Return [x, y] of the center of cell containing provided text 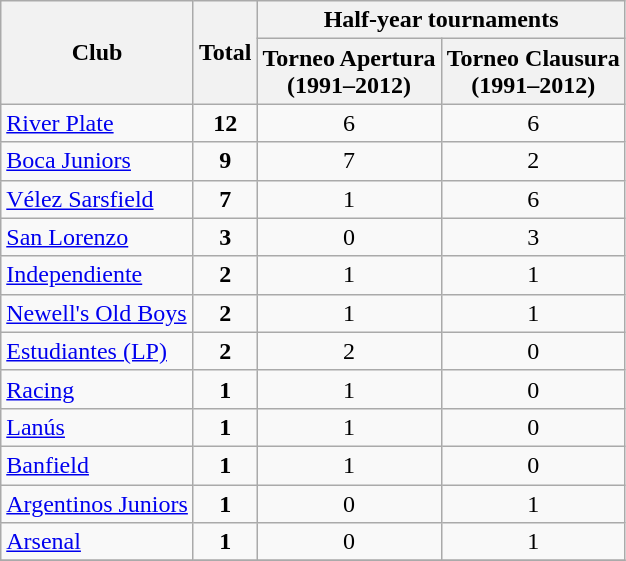
Boca Juniors [98, 161]
Argentinos Juniors [98, 503]
San Lorenzo [98, 237]
Half-year tournaments [441, 20]
Racing [98, 389]
Banfield [98, 465]
Vélez Sarsfield [98, 199]
Lanús [98, 427]
Newell's Old Boys [98, 313]
Estudiantes (LP) [98, 351]
Independiente [98, 275]
River Plate [98, 123]
Torneo Clausura(1991–2012) [533, 72]
Total [225, 52]
Club [98, 52]
Torneo Apertura(1991–2012) [349, 72]
12 [225, 123]
Arsenal [98, 542]
9 [225, 161]
